Output the (X, Y) coordinate of the center of the cell containing the given text.  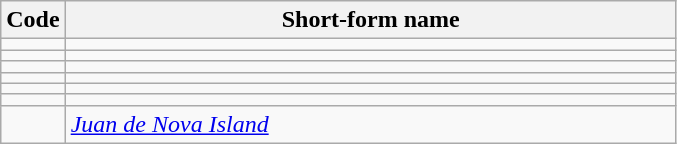
Juan de Nova Island (370, 124)
Code (33, 20)
Short-form name (370, 20)
